Capture the cell that displays the provided text and extract its (X, Y) central coordinate. 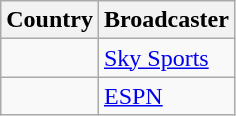
Broadcaster (166, 20)
Country (50, 20)
ESPN (166, 96)
Sky Sports (166, 58)
